Find where the given text appears and provide that cell's center as (x, y) coordinate. 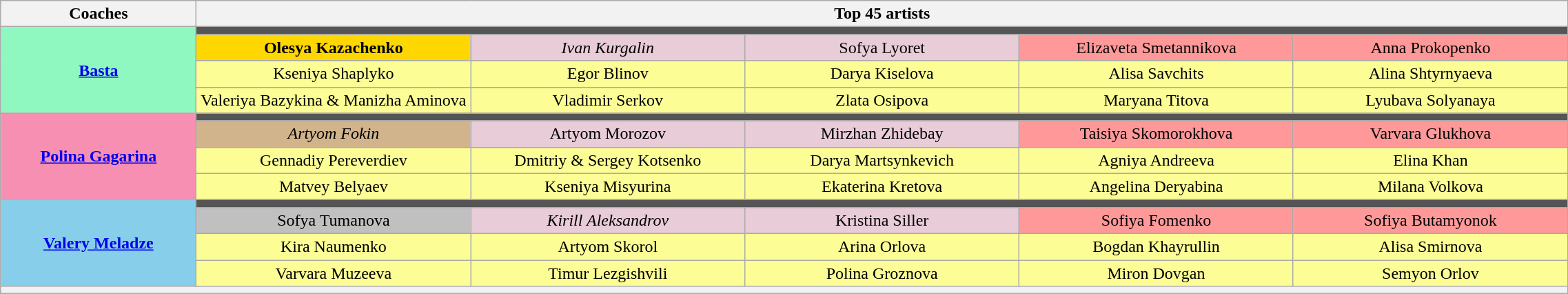
Sofiya Fomenko (1157, 220)
Sofiya Butamyonok (1430, 220)
Artyom Morozov (608, 134)
Varvara Glukhova (1430, 134)
Vladimir Serkov (608, 100)
Darya Kiselova (882, 74)
Alina Shtyrnyaeva (1430, 74)
Ivan Kurgalin (608, 48)
Angelina Deryabina (1157, 186)
Matvey Belyaev (334, 186)
Ekaterina Kretova (882, 186)
Polina Groznova (882, 273)
Agniya Andreeva (1157, 160)
Olesya Kazachenko (334, 48)
Top 45 artists (882, 14)
Polina Gagarina (99, 156)
Semyon Orlov (1430, 273)
Kseniya Shaplyko (334, 74)
Sofya Tumanova (334, 220)
Kira Naumenko (334, 246)
Gennadiy Pereverdiev (334, 160)
Milana Volkova (1430, 186)
Elina Khan (1430, 160)
Kirill Aleksandrov (608, 220)
Darya Martsynkevich (882, 160)
Mirzhan Zhidebay (882, 134)
Egor Blinov (608, 74)
Kseniya Misyurina (608, 186)
Artyom Skorol (608, 246)
Elizaveta Smetannikova (1157, 48)
Taisiya Skomorokhova (1157, 134)
Anna Prokopenko (1430, 48)
Valeriya Bazykina & Manizha Aminova (334, 100)
Miron Dovgan (1157, 273)
Maryana Titova (1157, 100)
Artyom Fokin (334, 134)
Timur Lezgishvili (608, 273)
Sofya Lyoret (882, 48)
Arina Orlova (882, 246)
Zlata Osipova (882, 100)
Lyubava Solyanaya (1430, 100)
Alisa Savchits (1157, 74)
Basta (99, 70)
Valery Meladze (99, 243)
Dmitriy & Sergey Kotsenko (608, 160)
Bogdan Khayrullin (1157, 246)
Varvara Muzeeva (334, 273)
Alisa Smirnova (1430, 246)
Kristina Siller (882, 220)
Coaches (99, 14)
